Return the (x, y) coordinate for the center point of the cell that contains the specified text.  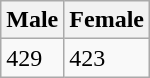
423 (107, 58)
429 (32, 58)
Female (107, 20)
Male (32, 20)
